Capture the cell that displays the provided text and extract its [x, y] central coordinate. 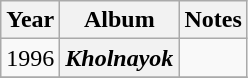
Album [120, 20]
Notes [213, 20]
Year [30, 20]
Kholnayok [120, 58]
1996 [30, 58]
